Capture the cell that displays the provided text and extract its (x, y) central coordinate. 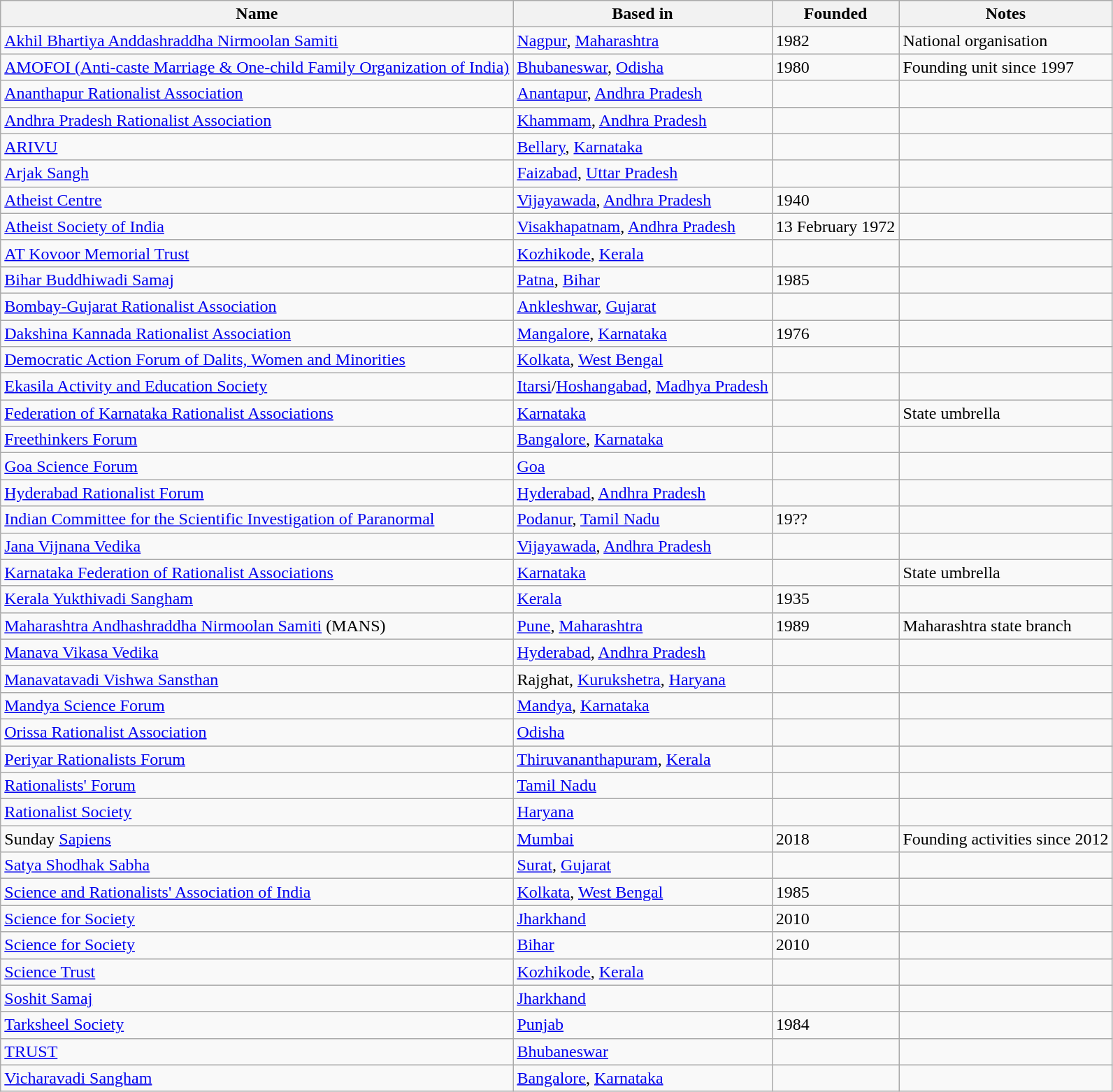
1982 (835, 41)
1989 (835, 626)
Karnataka Federation of Rationalist Associations (257, 573)
1980 (835, 67)
Bihar (642, 945)
Kerala Yukthivadi Sangham (257, 599)
Visakhapatnam, Andhra Pradesh (642, 227)
Democratic Action Forum of Dalits, Women and Minorities (257, 360)
13 February 1972 (835, 227)
Goa (642, 466)
Name (257, 14)
Haryana (642, 812)
Founding unit since 1997 (1005, 67)
Punjab (642, 1025)
Vicharavadi Sangham (257, 1078)
2018 (835, 839)
Sunday Sapiens (257, 839)
Rationalist Society (257, 812)
Podanur, Tamil Nadu (642, 519)
ARIVU (257, 147)
Pune, Maharashtra (642, 626)
Founding activities since 2012 (1005, 839)
Tamil Nadu (642, 786)
Rationalists' Forum (257, 786)
National organisation (1005, 41)
Soshit Samaj (257, 998)
Satya Shodhak Sabha (257, 865)
Khammam, Andhra Pradesh (642, 120)
Anantapur, Andhra Pradesh (642, 94)
Manava Vikasa Vedika (257, 652)
Rajghat, Kurukshetra, Haryana (642, 679)
19?? (835, 519)
Jana Vijnana Vedika (257, 546)
Dakshina Kannada Rationalist Association (257, 333)
Patna, Bihar (642, 280)
Founded (835, 14)
TRUST (257, 1051)
Manavatavadi Vishwa Sansthan (257, 679)
Nagpur, Maharashtra (642, 41)
Ekasila Activity and Education Society (257, 387)
Atheist Centre (257, 200)
Mumbai (642, 839)
Bellary, Karnataka (642, 147)
AT Kovoor Memorial Trust (257, 253)
Andhra Pradesh Rationalist Association (257, 120)
Akhil Bhartiya Anddashraddha Nirmoolan Samiti (257, 41)
Federation of Karnataka Rationalist Associations (257, 413)
Bihar Buddhiwadi Samaj (257, 280)
Arjak Sangh (257, 173)
Maharashtra state branch (1005, 626)
Bhubaneswar (642, 1051)
Freethinkers Forum (257, 440)
1984 (835, 1025)
Faizabad, Uttar Pradesh (642, 173)
Indian Committee for the Scientific Investigation of Paranormal (257, 519)
Atheist Society of India (257, 227)
Kerala (642, 599)
Science and Rationalists' Association of India (257, 892)
Science Trust (257, 972)
Thiruvananthapuram, Kerala (642, 759)
Mandya, Karnataka (642, 705)
Maharashtra Andhashraddha Nirmoolan Samiti (MANS) (257, 626)
Surat, Gujarat (642, 865)
Mandya Science Forum (257, 705)
Ankleshwar, Gujarat (642, 306)
Itarsi/Hoshangabad, Madhya Pradesh (642, 387)
Ananthapur Rationalist Association (257, 94)
Goa Science Forum (257, 466)
AMOFOI (Anti-caste Marriage & One-child Family Organization of India) (257, 67)
Tarksheel Society (257, 1025)
Bombay-Gujarat Rationalist Association (257, 306)
Odisha (642, 732)
Based in (642, 14)
Bhubaneswar, Odisha (642, 67)
Periyar Rationalists Forum (257, 759)
Orissa Rationalist Association (257, 732)
1976 (835, 333)
Mangalore, Karnataka (642, 333)
Hyderabad Rationalist Forum (257, 493)
1940 (835, 200)
1935 (835, 599)
Notes (1005, 14)
